Capture the cell that displays the provided text and extract its [x, y] central coordinate. 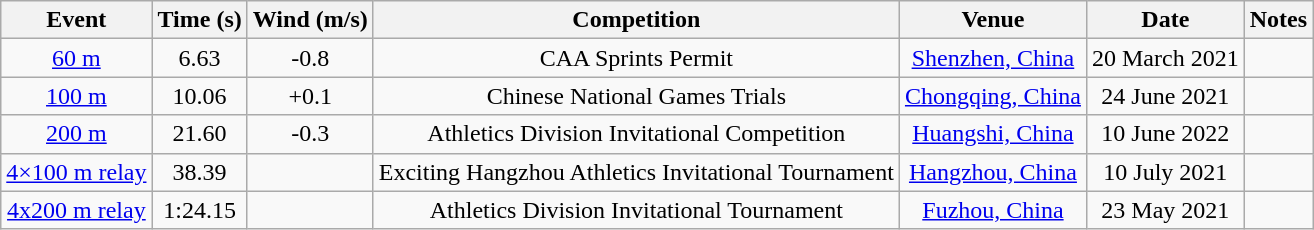
-0.8 [310, 58]
4x200 m relay [76, 210]
Huangshi, China [992, 134]
24 June 2021 [1165, 96]
10.06 [200, 96]
CAA Sprints Permit [636, 58]
Athletics Division Invitational Tournament [636, 210]
Fuzhou, China [992, 210]
200 m [76, 134]
Chongqing, China [992, 96]
Venue [992, 20]
Exciting Hangzhou Athletics Invitational Tournament [636, 172]
Wind (m/s) [310, 20]
38.39 [200, 172]
Shenzhen, China [992, 58]
6.63 [200, 58]
20 March 2021 [1165, 58]
4×100 m relay [76, 172]
Notes [1278, 20]
100 m [76, 96]
Chinese National Games Trials [636, 96]
-0.3 [310, 134]
10 June 2022 [1165, 134]
Date [1165, 20]
1:24.15 [200, 210]
Hangzhou, China [992, 172]
Time (s) [200, 20]
10 July 2021 [1165, 172]
Athletics Division Invitational Competition [636, 134]
21.60 [200, 134]
Event [76, 20]
Competition [636, 20]
60 m [76, 58]
+0.1 [310, 96]
23 May 2021 [1165, 210]
